Extract the [X, Y] coordinate from the center of the cell holding the provided text.  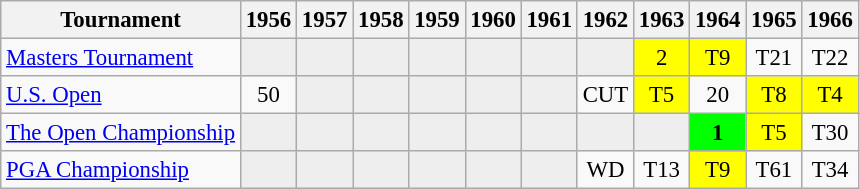
T30 [830, 133]
The Open Championship [121, 133]
Masters Tournament [121, 58]
1966 [830, 20]
1959 [437, 20]
T21 [774, 58]
1 [718, 133]
U.S. Open [121, 95]
T34 [830, 170]
Tournament [121, 20]
T61 [774, 170]
1961 [549, 20]
1960 [493, 20]
T8 [774, 95]
20 [718, 95]
T13 [661, 170]
1964 [718, 20]
T4 [830, 95]
1963 [661, 20]
1956 [268, 20]
2 [661, 58]
1965 [774, 20]
1962 [605, 20]
T22 [830, 58]
WD [605, 170]
CUT [605, 95]
1958 [381, 20]
1957 [325, 20]
50 [268, 95]
PGA Championship [121, 170]
